Determine the [x, y] coordinate at the center of the cell enclosing the given text.  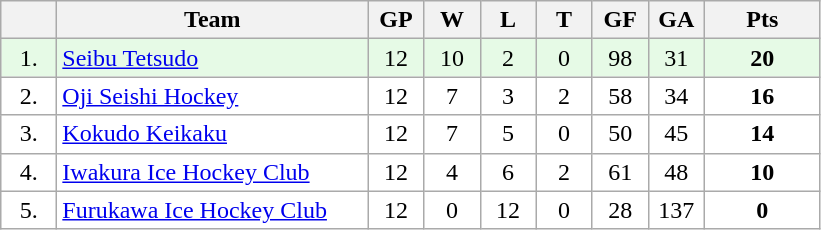
Pts [762, 20]
Furukawa Ice Hockey Club [212, 210]
Kokudo Keikaku [212, 134]
GF [620, 20]
Team [212, 20]
58 [620, 96]
45 [676, 134]
98 [620, 58]
50 [620, 134]
34 [676, 96]
3 [508, 96]
4 [452, 172]
3. [29, 134]
GA [676, 20]
5 [508, 134]
GP [396, 20]
16 [762, 96]
Iwakura Ice Hockey Club [212, 172]
T [564, 20]
Oji Seishi Hockey [212, 96]
2. [29, 96]
61 [620, 172]
14 [762, 134]
W [452, 20]
1. [29, 58]
4. [29, 172]
5. [29, 210]
20 [762, 58]
Seibu Tetsudo [212, 58]
137 [676, 210]
6 [508, 172]
48 [676, 172]
28 [620, 210]
L [508, 20]
31 [676, 58]
